Output the (X, Y) coordinate of the center of the cell containing the given text.  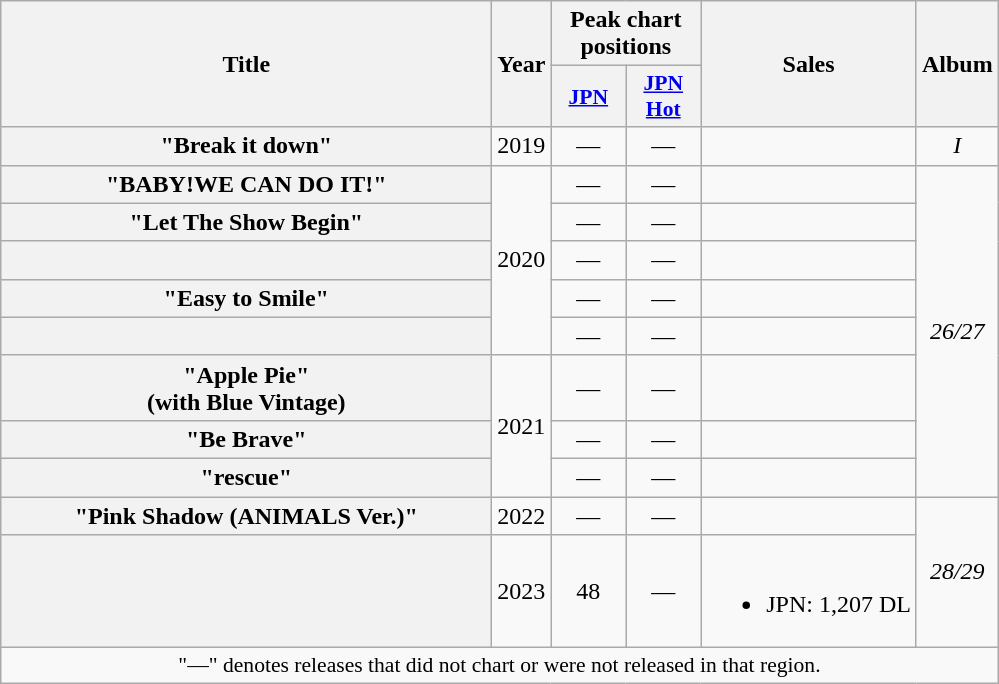
"Pink Shadow (ANIMALS Ver.)" (246, 515)
"Easy to Smile" (246, 298)
Title (246, 64)
"rescue" (246, 477)
Album (957, 64)
"Apple Pie" (with Blue Vintage) (246, 388)
JPNHot (664, 96)
JPN: 1,207 DL (809, 592)
48 (588, 592)
JPN (588, 96)
26/27 (957, 331)
"Let The Show Begin" (246, 222)
2021 (522, 426)
2020 (522, 260)
"Break it down" (246, 146)
Sales (809, 64)
"—" denotes releases that did not chart or were not released in that region. (500, 666)
"BABY!WE CAN DO IT!" (246, 184)
Peak chart positions (626, 34)
28/29 (957, 572)
2022 (522, 515)
Year (522, 64)
2019 (522, 146)
I (957, 146)
2023 (522, 592)
"Be Brave" (246, 439)
